Return the [X, Y] coordinate for the center point of the cell that contains the specified text.  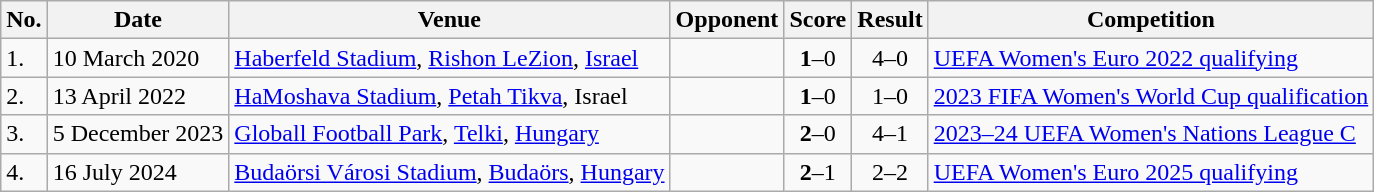
No. [24, 20]
4–1 [890, 134]
2–2 [890, 172]
UEFA Women's Euro 2025 qualifying [1151, 172]
5 December 2023 [138, 134]
Date [138, 20]
1. [24, 58]
Score [818, 20]
Competition [1151, 20]
Globall Football Park, Telki, Hungary [450, 134]
Result [890, 20]
2023 FIFA Women's World Cup qualification [1151, 96]
Budaörsi Városi Stadium, Budaörs, Hungary [450, 172]
13 April 2022 [138, 96]
4. [24, 172]
2–1 [818, 172]
10 March 2020 [138, 58]
2. [24, 96]
3. [24, 134]
Venue [450, 20]
Haberfeld Stadium, Rishon LeZion, Israel [450, 58]
4–0 [890, 58]
UEFA Women's Euro 2022 qualifying [1151, 58]
16 July 2024 [138, 172]
2–0 [818, 134]
Opponent [727, 20]
HaMoshava Stadium, Petah Tikva, Israel [450, 96]
2023–24 UEFA Women's Nations League C [1151, 134]
